Search for the cell housing the specified text and yield its [X, Y] center coordinate. 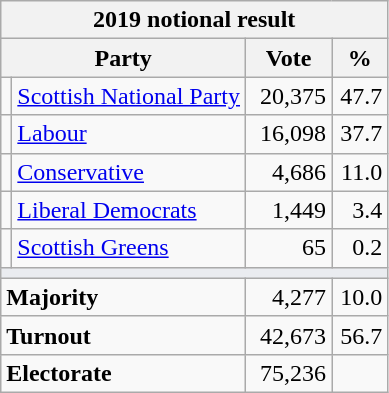
65 [289, 248]
20,375 [289, 96]
11.0 [360, 172]
2019 notional result [194, 20]
4,277 [289, 297]
10.0 [360, 297]
Scottish National Party [129, 96]
37.7 [360, 134]
1,449 [289, 210]
3.4 [360, 210]
16,098 [289, 134]
Majority [124, 297]
Party [124, 58]
Electorate [124, 373]
Turnout [124, 335]
0.2 [360, 248]
Conservative [129, 172]
Labour [129, 134]
4,686 [289, 172]
42,673 [289, 335]
% [360, 58]
75,236 [289, 373]
56.7 [360, 335]
Liberal Democrats [129, 210]
Scottish Greens [129, 248]
47.7 [360, 96]
Vote [289, 58]
